Locate the cell with the specified text and output its [X, Y] center coordinate. 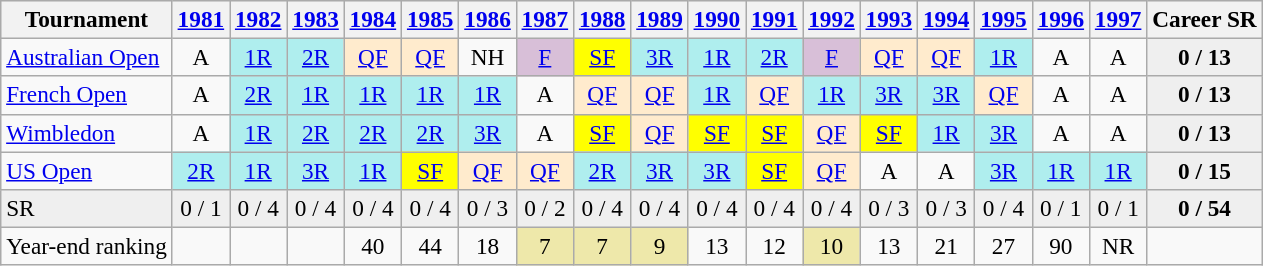
French Open [86, 95]
1987 [544, 19]
1997 [1118, 19]
SR [86, 208]
1995 [1004, 19]
NR [1118, 246]
0 / 54 [1204, 208]
Year-end ranking [86, 246]
27 [1004, 246]
US Open [86, 170]
21 [946, 246]
0 / 2 [544, 208]
1984 [372, 19]
44 [430, 246]
NH [488, 57]
1992 [832, 19]
1993 [888, 19]
1983 [316, 19]
1994 [946, 19]
10 [832, 246]
12 [774, 246]
18 [488, 246]
40 [372, 246]
1991 [774, 19]
Career SR [1204, 19]
Wimbledon [86, 133]
1985 [430, 19]
9 [660, 246]
Australian Open [86, 57]
1982 [258, 19]
Tournament [86, 19]
1988 [602, 19]
0 / 15 [1204, 170]
1990 [716, 19]
1986 [488, 19]
1981 [200, 19]
1989 [660, 19]
1996 [1060, 19]
90 [1060, 246]
